Output the [x, y] coordinate of the center of the cell containing the given text.  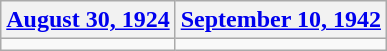
September 10, 1942 [280, 20]
August 30, 1924 [88, 20]
